Pinpoint the cell where the given text exists, returning its (x, y) midpoint coordinate. 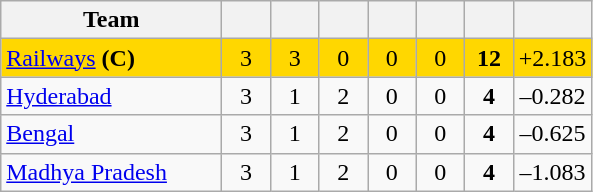
–0.625 (552, 134)
Madhya Pradesh (112, 172)
Railways (C) (112, 58)
+2.183 (552, 58)
–0.282 (552, 96)
Bengal (112, 134)
Team (112, 20)
12 (490, 58)
Hyderabad (112, 96)
–1.083 (552, 172)
